Find where the given text appears and provide that cell's center as [x, y] coordinate. 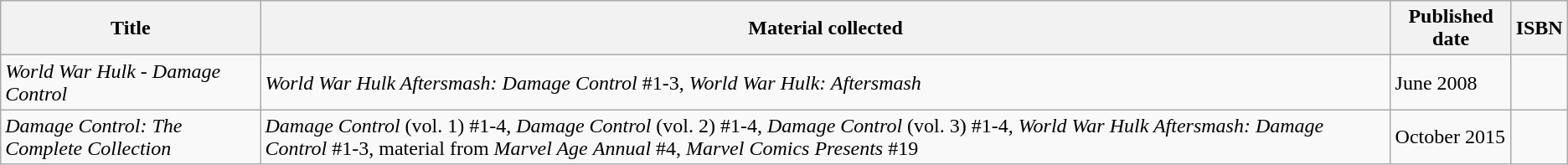
World War Hulk - Damage Control [131, 82]
Material collected [826, 28]
Published date [1451, 28]
October 2015 [1451, 137]
Title [131, 28]
June 2008 [1451, 82]
Damage Control: The Complete Collection [131, 137]
ISBN [1540, 28]
World War Hulk Aftersmash: Damage Control #1-3, World War Hulk: Aftersmash [826, 82]
